Provide the [X, Y] coordinate of the cell's center where the given text is located.  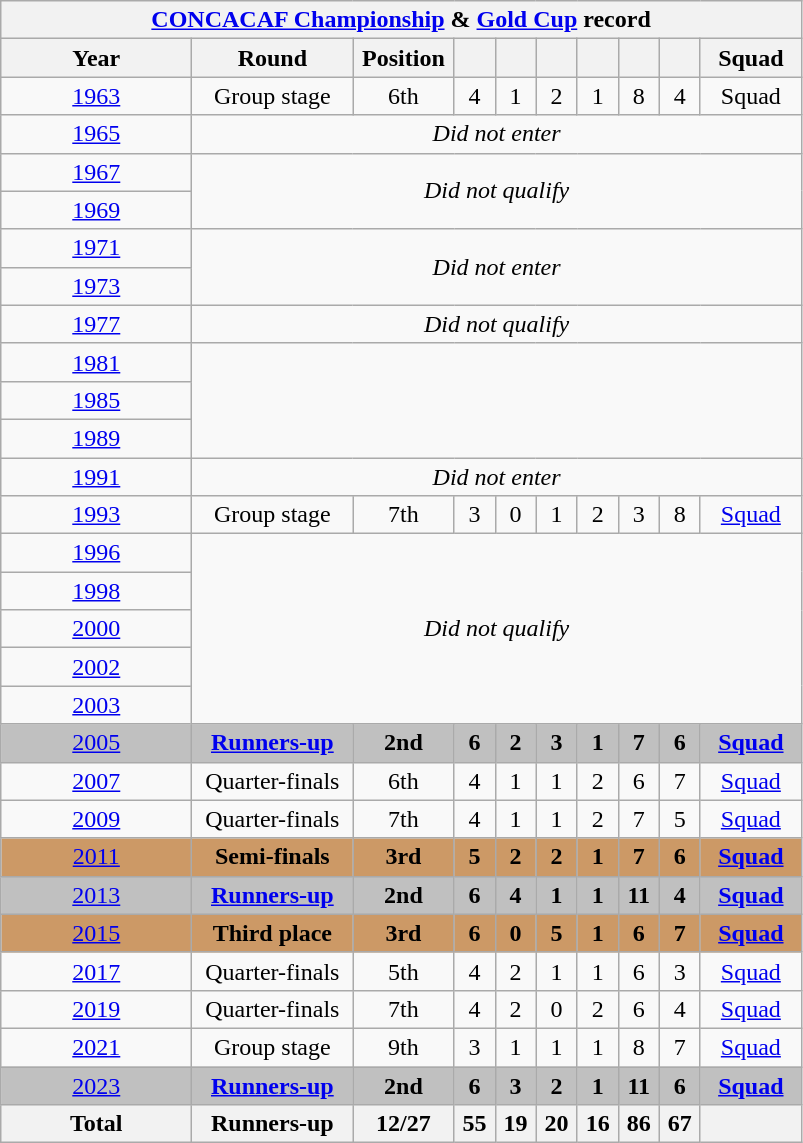
CONCACAF Championship & Gold Cup record [402, 20]
1981 [96, 362]
1991 [96, 477]
2005 [96, 743]
2021 [96, 1047]
2013 [96, 895]
Position [404, 58]
1969 [96, 210]
2002 [96, 667]
16 [598, 1124]
2023 [96, 1085]
1985 [96, 400]
Round [272, 58]
12/27 [404, 1124]
2015 [96, 933]
67 [680, 1124]
1965 [96, 134]
1993 [96, 515]
Semi-finals [272, 857]
Year [96, 58]
1967 [96, 172]
1973 [96, 286]
Third place [272, 933]
2011 [96, 857]
19 [516, 1124]
2019 [96, 1009]
86 [638, 1124]
2007 [96, 781]
1977 [96, 324]
2003 [96, 705]
1971 [96, 248]
1998 [96, 591]
1963 [96, 96]
9th [404, 1047]
1989 [96, 438]
5th [404, 971]
20 [556, 1124]
1996 [96, 553]
2017 [96, 971]
2000 [96, 629]
2009 [96, 819]
55 [474, 1124]
Total [96, 1124]
